Provide the (X, Y) coordinate of the cell's center where the given text is located.  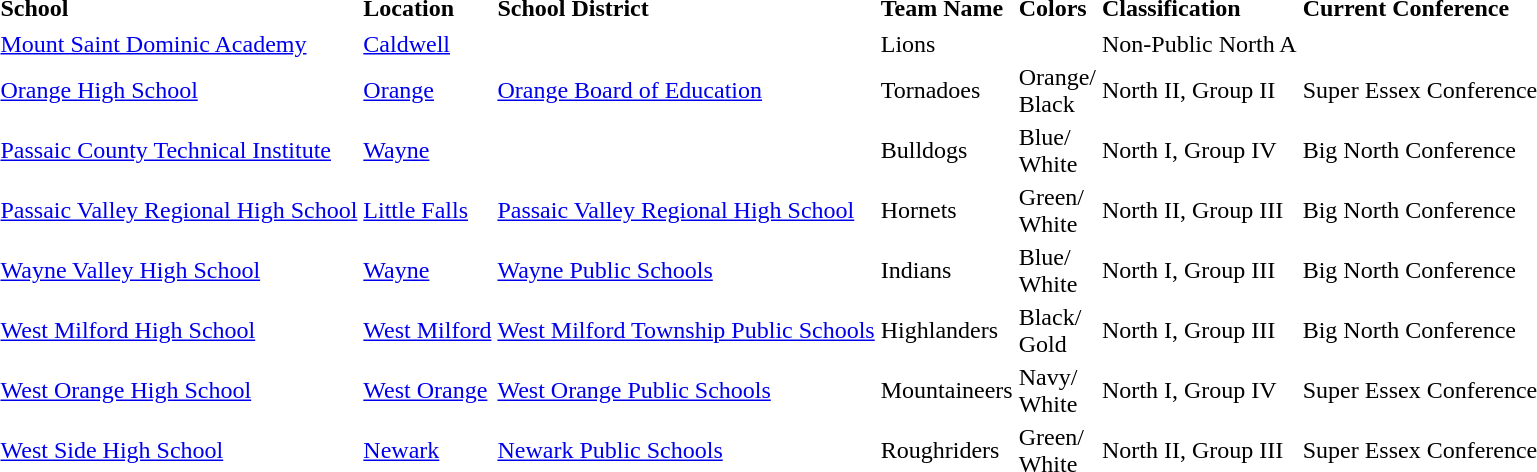
West Milford Township Public Schools (686, 330)
Hornets (946, 210)
Passaic Valley Regional High School (686, 210)
Caldwell (428, 44)
Indians (946, 270)
Bulldogs (946, 150)
North II, Group III (1199, 210)
Navy/White (1057, 390)
Orange/Black (1057, 90)
West Orange (428, 390)
Little Falls (428, 210)
Tornadoes (946, 90)
Non-Public North A (1199, 44)
Orange Board of Education (686, 90)
Wayne Public Schools (686, 270)
Orange (428, 90)
Lions (946, 44)
Highlanders (946, 330)
West Orange Public Schools (686, 390)
North II, Group II (1199, 90)
West Milford (428, 330)
Mountaineers (946, 390)
Black/Gold (1057, 330)
Green/White (1057, 210)
